Extract the (X, Y) coordinate from the center of the cell holding the provided text.  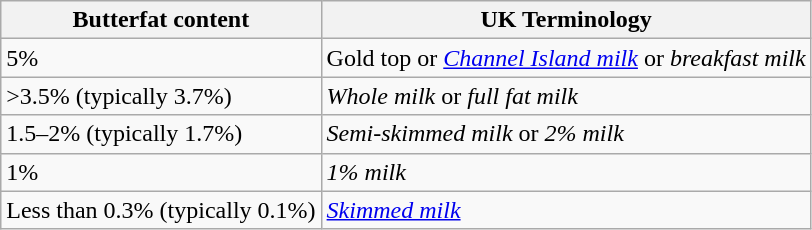
>3.5% (typically 3.7%) (161, 96)
1.5–2% (typically 1.7%) (161, 134)
Butterfat content (161, 20)
UK Terminology (566, 20)
Semi-skimmed milk or 2% milk (566, 134)
1% (161, 172)
Gold top or Channel Island milk or breakfast milk (566, 58)
Skimmed milk (566, 210)
1% milk (566, 172)
Whole milk or full fat milk (566, 96)
Less than 0.3% (typically 0.1%) (161, 210)
5% (161, 58)
